Search for the cell housing the specified text and yield its [x, y] center coordinate. 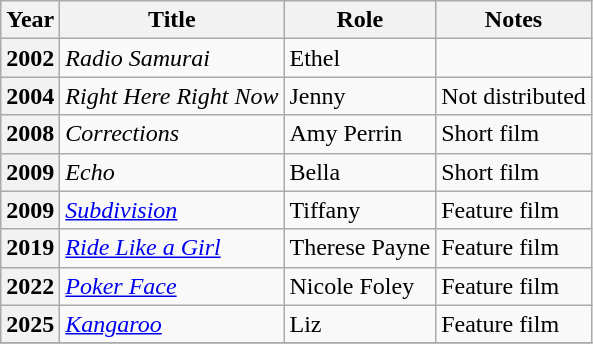
Right Here Right Now [172, 96]
Not distributed [514, 96]
2008 [30, 134]
2004 [30, 96]
Role [360, 20]
Tiffany [360, 210]
Title [172, 20]
Bella [360, 172]
2019 [30, 248]
Ride Like a Girl [172, 248]
2002 [30, 58]
Notes [514, 20]
Liz [360, 324]
Year [30, 20]
Corrections [172, 134]
Nicole Foley [360, 286]
Therese Payne [360, 248]
Subdivision [172, 210]
Poker Face [172, 286]
Echo [172, 172]
Jenny [360, 96]
Radio Samurai [172, 58]
Amy Perrin [360, 134]
Ethel [360, 58]
2025 [30, 324]
Kangaroo [172, 324]
2022 [30, 286]
